Detect which cell encompasses the target text, then output its [x, y] center coordinate. 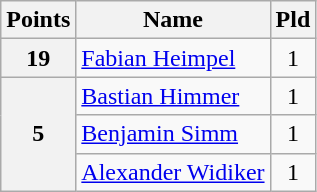
19 [38, 58]
5 [38, 134]
Pld [293, 20]
Points [38, 20]
Bastian Himmer [173, 96]
Fabian Heimpel [173, 58]
Alexander Widiker [173, 172]
Benjamin Simm [173, 134]
Name [173, 20]
